Provide the [x, y] coordinate of the cell's center where the given text is located.  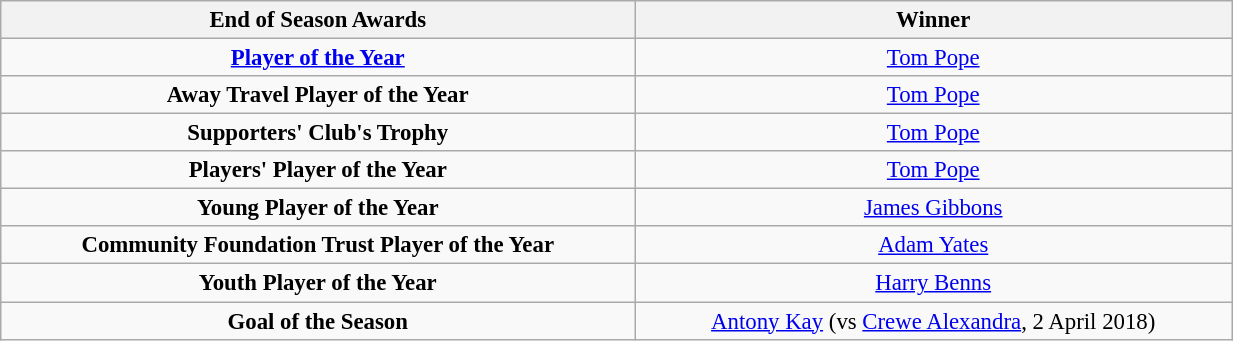
End of Season Awards [318, 20]
Community Foundation Trust Player of the Year [318, 245]
Adam Yates [934, 245]
Goal of the Season [318, 321]
Player of the Year [318, 58]
Harry Benns [934, 283]
Young Player of the Year [318, 208]
Antony Kay (vs Crewe Alexandra, 2 April 2018) [934, 321]
Away Travel Player of the Year [318, 95]
Youth Player of the Year [318, 283]
Supporters' Club's Trophy [318, 133]
Players' Player of the Year [318, 170]
James Gibbons [934, 208]
Winner [934, 20]
